Return the (X, Y) coordinate for the center point of the cell that contains the specified text.  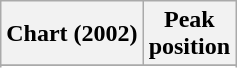
Chart (2002) (72, 34)
Peak position (189, 34)
